Pinpoint the cell where the given text exists, returning its (X, Y) midpoint coordinate. 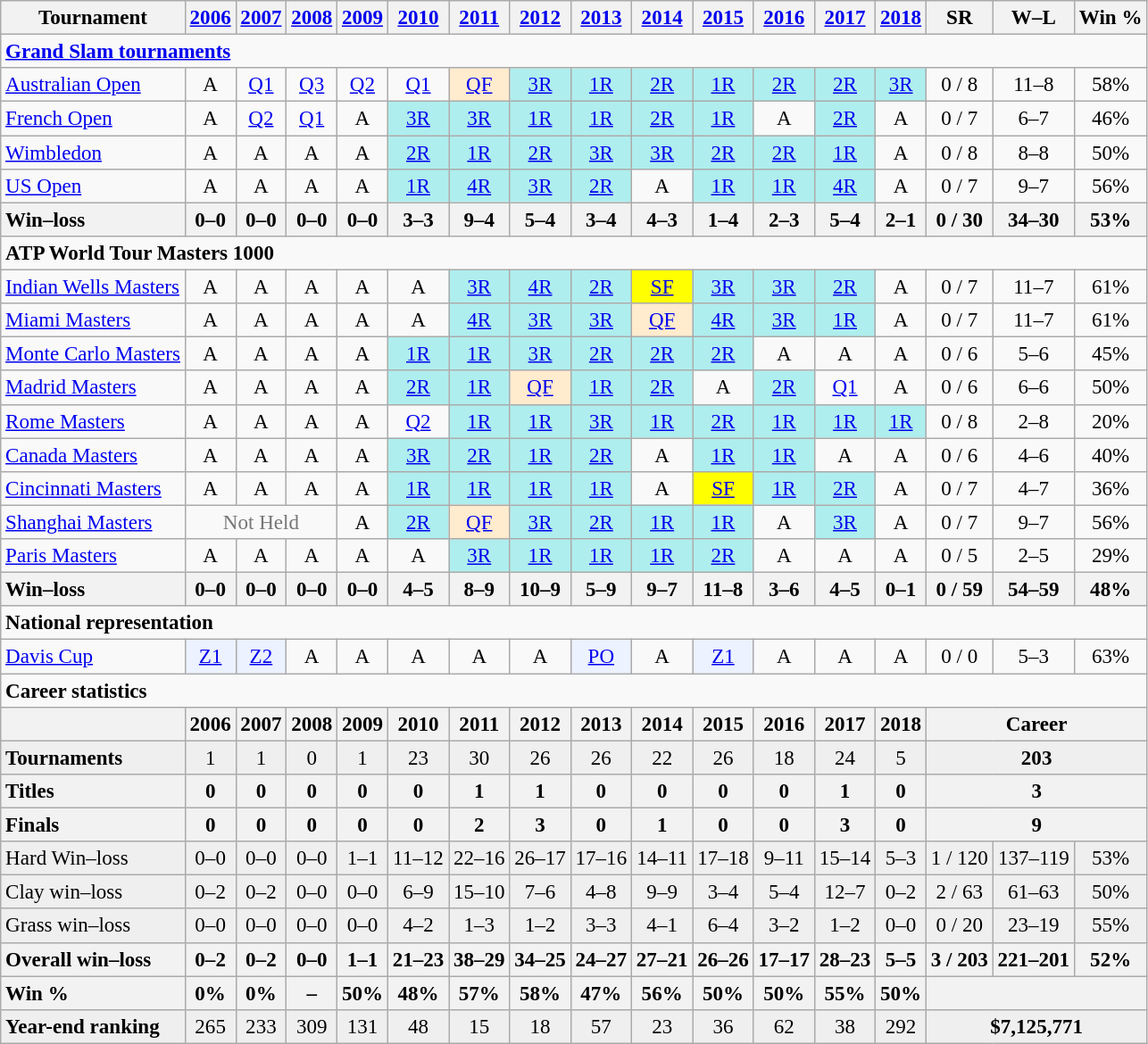
8–8 (1034, 153)
45% (1111, 354)
24 (844, 758)
SR (959, 18)
1 / 120 (959, 858)
62 (784, 1027)
4–2 (418, 926)
221–201 (1034, 959)
57% (479, 993)
63% (1111, 657)
2–1 (902, 220)
36% (1111, 489)
4–6 (1034, 455)
6–7 (1034, 119)
292 (902, 1027)
2–3 (784, 220)
4–3 (662, 220)
Shanghai Masters (93, 522)
Titles (93, 791)
2–5 (1034, 556)
Q3 (312, 85)
7–6 (540, 892)
1–3 (479, 926)
0 / 0 (959, 657)
265 (211, 1027)
22 (662, 758)
Clay win–loss (93, 892)
23–19 (1034, 926)
4–8 (601, 892)
0 / 30 (959, 220)
Davis Cup (93, 657)
Rome Masters (93, 421)
Grand Slam tournaments (574, 52)
203 (1036, 758)
40% (1111, 455)
0–1 (902, 590)
52% (1111, 959)
47% (601, 993)
0 / 59 (959, 590)
5–6 (1034, 354)
US Open (93, 186)
Paris Masters (93, 556)
Finals (93, 825)
17–17 (784, 959)
Wimbledon (93, 153)
137–119 (1034, 858)
28–23 (844, 959)
15–14 (844, 858)
2 / 63 (959, 892)
2 (479, 825)
Not Held (261, 522)
14–11 (662, 858)
Madrid Masters (93, 388)
21–23 (418, 959)
0 / 5 (959, 556)
24–27 (601, 959)
1–4 (723, 220)
17–16 (601, 858)
61–63 (1034, 892)
57 (601, 1027)
– (312, 993)
233 (261, 1027)
26–17 (540, 858)
Tournament (93, 18)
ATP World Tour Masters 1000 (574, 253)
309 (312, 1027)
Z2 (261, 657)
National representation (574, 623)
Hard Win–loss (93, 858)
French Open (93, 119)
9–9 (662, 892)
6–9 (418, 892)
46% (1111, 119)
Miami Masters (93, 320)
29% (1111, 556)
5–5 (902, 959)
15 (479, 1027)
9–11 (784, 858)
3–6 (784, 590)
17–18 (723, 858)
8–9 (479, 590)
9–4 (479, 220)
38 (844, 1027)
6–4 (723, 926)
Career (1036, 725)
6–6 (1034, 388)
22–16 (479, 858)
PO (601, 657)
Indian Wells Masters (93, 287)
Career statistics (574, 691)
Year-end ranking (93, 1027)
9 (1036, 825)
54–59 (1034, 590)
26–26 (723, 959)
48 (418, 1027)
131 (362, 1027)
34–25 (540, 959)
Cincinnati Masters (93, 489)
Monte Carlo Masters (93, 354)
27–21 (662, 959)
$7,125,771 (1036, 1027)
Grass win–loss (93, 926)
Overall win–loss (93, 959)
15–10 (479, 892)
3 / 203 (959, 959)
4–7 (1034, 489)
30 (479, 758)
34–30 (1034, 220)
5 (902, 758)
11–12 (418, 858)
Canada Masters (93, 455)
12–7 (844, 892)
4–1 (662, 926)
38–29 (479, 959)
Tournaments (93, 758)
3–2 (784, 926)
36 (723, 1027)
W–L (1034, 18)
Australian Open (93, 85)
10–9 (540, 590)
20% (1111, 421)
5–9 (601, 590)
0 / 20 (959, 926)
2–8 (1034, 421)
